Locate the cell with the specified text and output its (X, Y) center coordinate. 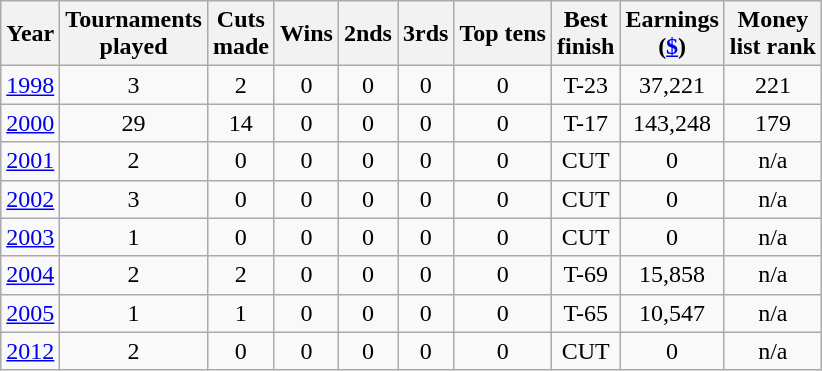
2004 (30, 275)
2001 (30, 161)
2000 (30, 123)
T-65 (585, 313)
2nds (368, 34)
2003 (30, 237)
3rds (426, 34)
1998 (30, 85)
15,858 (672, 275)
Top tens (503, 34)
2005 (30, 313)
10,547 (672, 313)
179 (772, 123)
T-69 (585, 275)
2002 (30, 199)
221 (772, 85)
29 (134, 123)
143,248 (672, 123)
Wins (306, 34)
Year (30, 34)
Moneylist rank (772, 34)
Cuts made (240, 34)
37,221 (672, 85)
Bestfinish (585, 34)
14 (240, 123)
T-23 (585, 85)
2012 (30, 351)
Earnings($) (672, 34)
T-17 (585, 123)
Tournaments played (134, 34)
